Scan for the cell matching the given text and deliver its [x, y] coordinate at center. 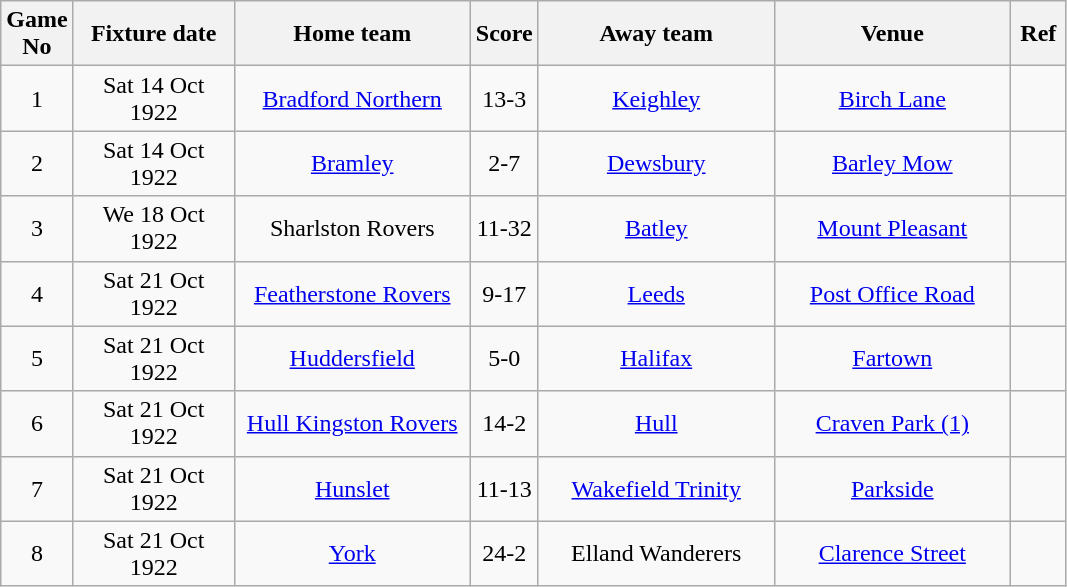
Leeds [656, 294]
Mount Pleasant [892, 228]
9-17 [504, 294]
Hull Kingston Rovers [352, 424]
5 [37, 358]
Huddersfield [352, 358]
Batley [656, 228]
2-7 [504, 164]
Post Office Road [892, 294]
3 [37, 228]
Elland Wanderers [656, 554]
11-32 [504, 228]
Home team [352, 34]
Barley Mow [892, 164]
Wakefield Trinity [656, 488]
Bradford Northern [352, 98]
Game No [37, 34]
13-3 [504, 98]
Sharlston Rovers [352, 228]
Birch Lane [892, 98]
Featherstone Rovers [352, 294]
Dewsbury [656, 164]
We 18 Oct 1922 [154, 228]
Keighley [656, 98]
6 [37, 424]
11-13 [504, 488]
1 [37, 98]
Hull [656, 424]
York [352, 554]
Ref [1038, 34]
Hunslet [352, 488]
8 [37, 554]
Fixture date [154, 34]
Score [504, 34]
24-2 [504, 554]
Bramley [352, 164]
Away team [656, 34]
Parkside [892, 488]
14-2 [504, 424]
2 [37, 164]
4 [37, 294]
Clarence Street [892, 554]
Fartown [892, 358]
Venue [892, 34]
Craven Park (1) [892, 424]
7 [37, 488]
5-0 [504, 358]
Halifax [656, 358]
